Find where the given text appears and provide that cell's center as (X, Y) coordinate. 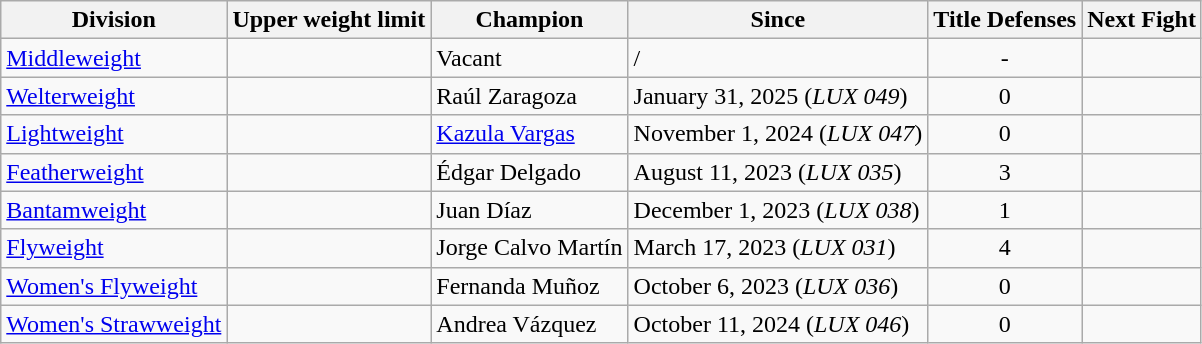
4 (1005, 248)
3 (1005, 172)
Women's Strawweight (114, 324)
Vacant (530, 58)
March 17, 2023 (LUX 031) (778, 248)
Since (778, 20)
Women's Flyweight (114, 286)
Middleweight (114, 58)
Featherweight (114, 172)
Kazula Vargas (530, 134)
December 1, 2023 (LUX 038) (778, 210)
Édgar Delgado (530, 172)
Fernanda Muñoz (530, 286)
Title Defenses (1005, 20)
Juan Díaz (530, 210)
Champion (530, 20)
Andrea Vázquez (530, 324)
Bantamweight (114, 210)
November 1, 2024 (LUX 047) (778, 134)
Flyweight (114, 248)
- (1005, 58)
August 11, 2023 (LUX 035) (778, 172)
October 11, 2024 (LUX 046) (778, 324)
1 (1005, 210)
Jorge Calvo Martín (530, 248)
/ (778, 58)
Upper weight limit (329, 20)
January 31, 2025 (LUX 049) (778, 96)
Lightweight (114, 134)
Division (114, 20)
Next Fight (1142, 20)
October 6, 2023 (LUX 036) (778, 286)
Welterweight (114, 96)
Raúl Zaragoza (530, 96)
